Return the (X, Y) coordinate for the center point of the cell that contains the specified text.  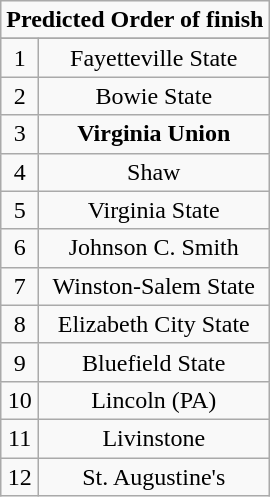
10 (20, 400)
12 (20, 477)
Virginia Union (154, 134)
Elizabeth City State (154, 324)
Shaw (154, 172)
6 (20, 248)
Predicted Order of finish (135, 20)
St. Augustine's (154, 477)
Johnson C. Smith (154, 248)
Livinstone (154, 438)
Virginia State (154, 210)
Bowie State (154, 96)
Winston-Salem State (154, 286)
Bluefield State (154, 362)
2 (20, 96)
4 (20, 172)
1 (20, 58)
3 (20, 134)
Lincoln (PA) (154, 400)
Fayetteville State (154, 58)
8 (20, 324)
11 (20, 438)
5 (20, 210)
9 (20, 362)
7 (20, 286)
